Return (X, Y) of the center of cell containing provided text 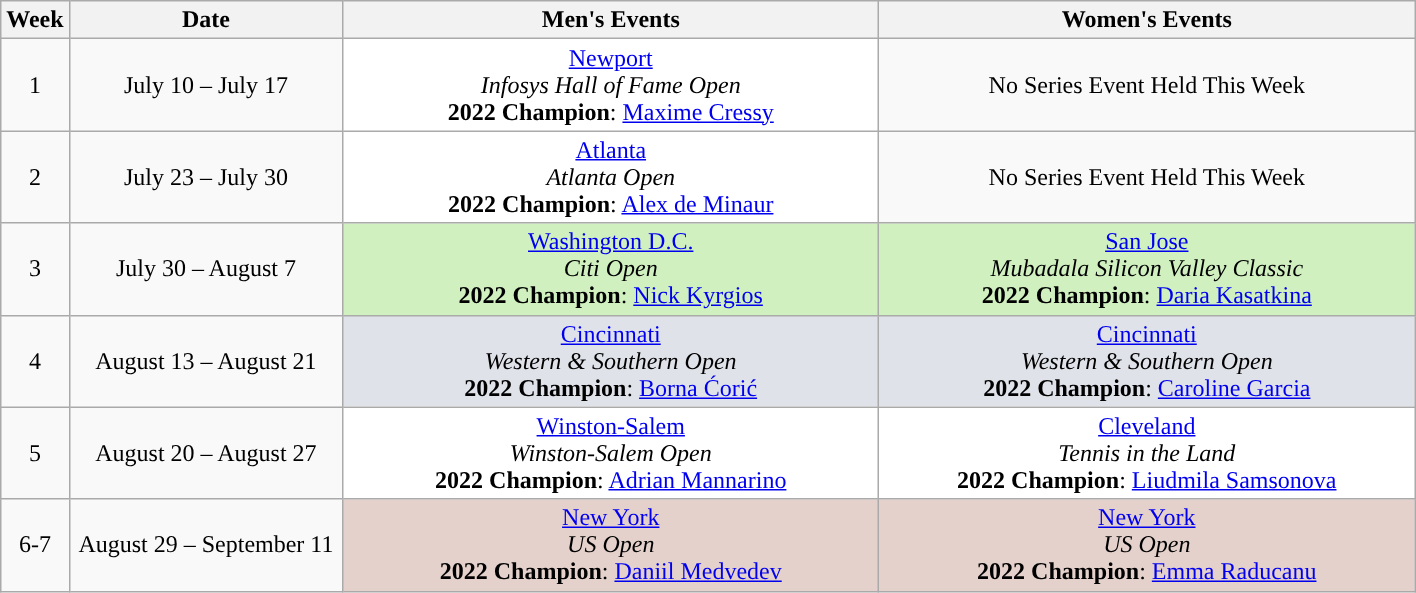
July 10 – July 17 (206, 85)
Men's Events (611, 20)
NewportInfosys Hall of Fame Open2022 Champion: Maxime Cressy (611, 85)
Women's Events (1147, 20)
August 29 – September 11 (206, 545)
August 13 – August 21 (206, 361)
4 (35, 361)
New York US Open2022 Champion: Daniil Medvedev (611, 545)
6-7 (35, 545)
AtlantaAtlanta Open2022 Champion: Alex de Minaur (611, 177)
July 30 – August 7 (206, 269)
Washington D.C.Citi Open2022 Champion: Nick Kyrgios (611, 269)
ClevelandTennis in the Land2022 Champion: Liudmila Samsonova (1147, 453)
San JoseMubadala Silicon Valley Classic2022 Champion: Daria Kasatkina (1147, 269)
August 20 – August 27 (206, 453)
Winston-SalemWinston-Salem Open2022 Champion: Adrian Mannarino (611, 453)
1 (35, 85)
Week (35, 20)
CincinnatiWestern & Southern Open2022 Champion: Caroline Garcia (1147, 361)
Date (206, 20)
3 (35, 269)
5 (35, 453)
July 23 – July 30 (206, 177)
New York US Open2022 Champion: Emma Raducanu (1147, 545)
CincinnatiWestern & Southern Open2022 Champion: Borna Ćorić (611, 361)
2 (35, 177)
